Provide the (X, Y) coordinate of the cell's center where the given text is located.  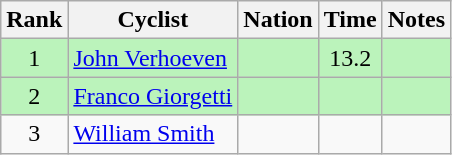
Franco Giorgetti (153, 96)
Time (350, 20)
1 (34, 58)
Rank (34, 20)
2 (34, 96)
Notes (416, 20)
Nation (278, 20)
William Smith (153, 134)
John Verhoeven (153, 58)
Cyclist (153, 20)
3 (34, 134)
13.2 (350, 58)
